Pinpoint the cell where the given text exists, returning its [x, y] midpoint coordinate. 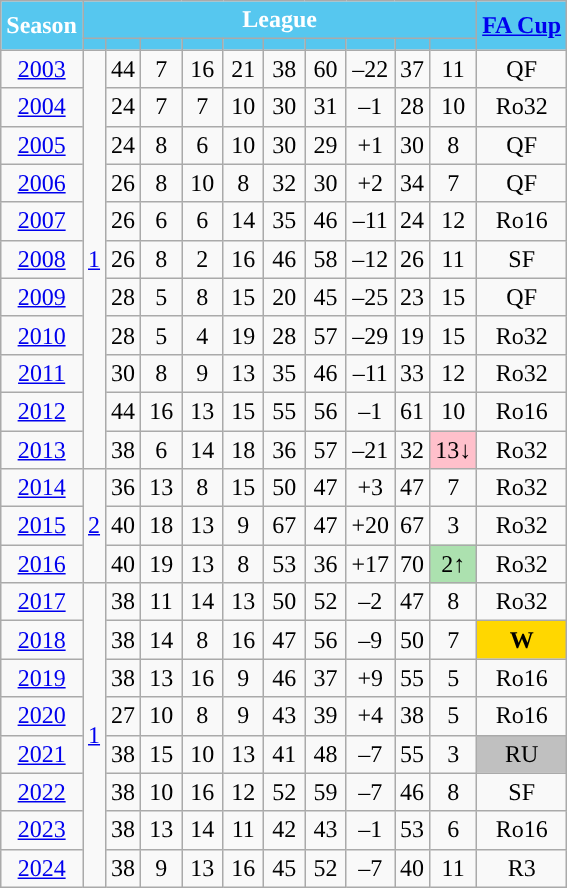
2016 [42, 564]
+2 [370, 183]
48 [326, 754]
–9 [370, 640]
2006 [42, 183]
2018 [42, 640]
W [522, 640]
21 [244, 69]
–22 [370, 69]
39 [326, 716]
31 [326, 107]
Season [42, 26]
2013 [42, 449]
2008 [42, 259]
2005 [42, 145]
2007 [42, 221]
+3 [370, 488]
–25 [370, 297]
33 [412, 373]
+20 [370, 526]
2021 [42, 754]
2↑ [454, 564]
2017 [42, 602]
27 [124, 716]
2003 [42, 69]
2009 [42, 297]
70 [412, 564]
RU [522, 754]
59 [326, 792]
+4 [370, 716]
29 [326, 145]
2020 [42, 716]
R3 [522, 868]
2010 [42, 335]
+9 [370, 678]
League [279, 20]
2024 [42, 868]
4 [202, 335]
41 [284, 754]
–2 [370, 602]
–29 [370, 335]
2014 [42, 488]
2012 [42, 411]
2023 [42, 830]
+1 [370, 145]
58 [326, 259]
FA Cup [522, 26]
2019 [42, 678]
–21 [370, 449]
2004 [42, 107]
2015 [42, 526]
+17 [370, 564]
60 [326, 69]
2011 [42, 373]
42 [284, 830]
13↓ [454, 449]
–12 [370, 259]
2022 [42, 792]
20 [284, 297]
23 [412, 297]
34 [412, 183]
61 [412, 411]
